Provide the (x, y) coordinate of the cell's center where the given text is located.  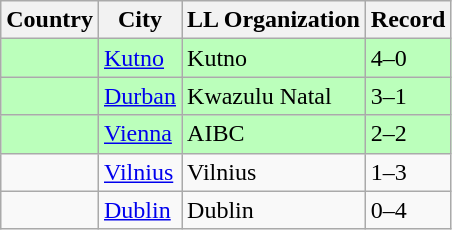
Record (408, 20)
4–0 (408, 58)
3–1 (408, 96)
1–3 (408, 172)
2–2 (408, 134)
Vienna (140, 134)
Country (50, 20)
AIBC (274, 134)
Kwazulu Natal (274, 96)
Durban (140, 96)
0–4 (408, 210)
LL Organization (274, 20)
City (140, 20)
